Scan for the cell matching the given text and deliver its [X, Y] coordinate at center. 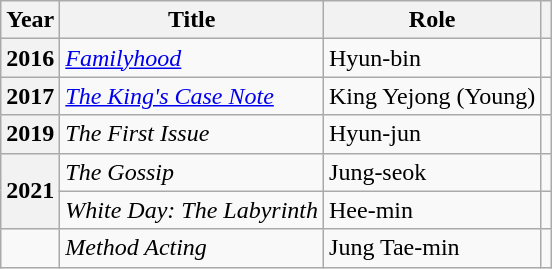
The Gossip [192, 172]
2016 [30, 58]
Role [432, 20]
Hyun-bin [432, 58]
Method Acting [192, 248]
Familyhood [192, 58]
Hyun-jun [432, 134]
2019 [30, 134]
2021 [30, 191]
2017 [30, 96]
Jung-seok [432, 172]
Hee-min [432, 210]
Year [30, 20]
Title [192, 20]
The First Issue [192, 134]
The King's Case Note [192, 96]
Jung Tae-min [432, 248]
White Day: The Labyrinth [192, 210]
King Yejong (Young) [432, 96]
